For the text-containing cell, return its midpoint in (X, Y) coordinate format. 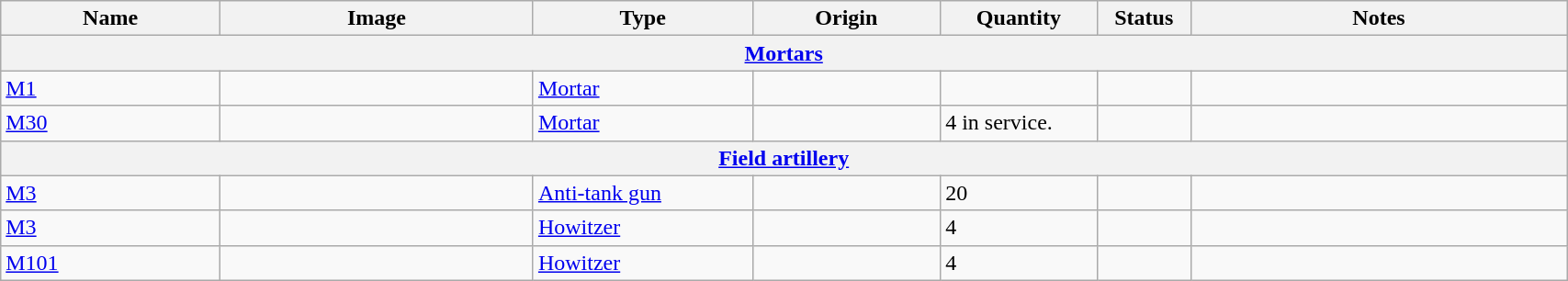
Anti-tank gun (643, 193)
Image (377, 18)
Mortars (784, 53)
Type (643, 18)
Origin (847, 18)
M101 (110, 263)
Field artillery (784, 158)
Notes (1378, 18)
M1 (110, 88)
Quantity (1019, 18)
Name (110, 18)
20 (1019, 193)
4 in service. (1019, 123)
M30 (110, 123)
Status (1144, 18)
